Return the [x, y] coordinate for the center point of the cell that contains the specified text.  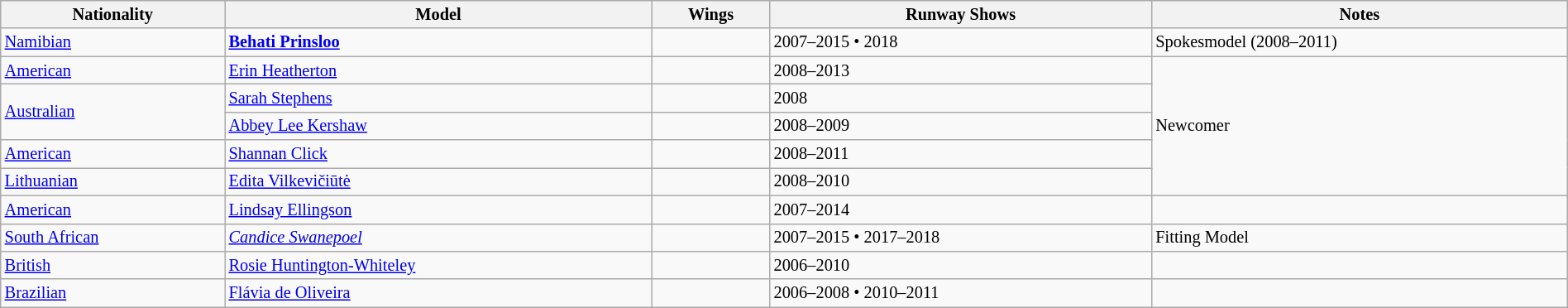
Notes [1360, 14]
Candice Swanepoel [438, 238]
2007–2015 • 2017–2018 [961, 238]
Lindsay Ellingson [438, 209]
2006–2008 • 2010–2011 [961, 293]
Spokesmodel (2008–2011) [1360, 42]
Nationality [112, 14]
Flávia de Oliveira [438, 293]
Brazilian [112, 293]
2007–2014 [961, 209]
Edita Vilkevičiūtė [438, 181]
British [112, 265]
2008–2013 [961, 70]
Newcomer [1360, 126]
2008–2010 [961, 181]
Lithuanian [112, 181]
2008 [961, 98]
Shannan Click [438, 154]
2007–2015 • 2018 [961, 42]
Behati Prinsloo [438, 42]
Fitting Model [1360, 238]
Sarah Stephens [438, 98]
Model [438, 14]
South African [112, 238]
Runway Shows [961, 14]
Namibian [112, 42]
2008–2011 [961, 154]
2006–2010 [961, 265]
Erin Heatherton [438, 70]
Australian [112, 111]
2008–2009 [961, 126]
Rosie Huntington-Whiteley [438, 265]
Abbey Lee Kershaw [438, 126]
Wings [710, 14]
